Locate the cell with the specified text and output its [x, y] center coordinate. 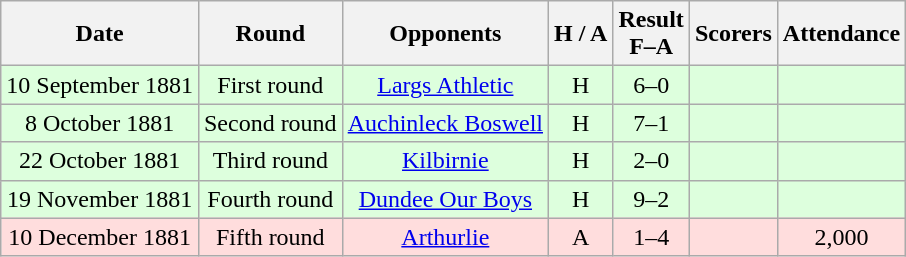
Fifth round [270, 237]
Attendance [841, 34]
22 October 1881 [100, 161]
1–4 [651, 237]
Kilbirnie [445, 161]
6–0 [651, 85]
8 October 1881 [100, 123]
Third round [270, 161]
Arthurlie [445, 237]
Auchinleck Boswell [445, 123]
A [581, 237]
Date [100, 34]
Fourth round [270, 199]
H / A [581, 34]
Largs Athletic [445, 85]
Opponents [445, 34]
Scorers [733, 34]
2,000 [841, 237]
10 December 1881 [100, 237]
ResultF–A [651, 34]
9–2 [651, 199]
7–1 [651, 123]
First round [270, 85]
Dundee Our Boys [445, 199]
2–0 [651, 161]
10 September 1881 [100, 85]
19 November 1881 [100, 199]
Round [270, 34]
Second round [270, 123]
